Capture the cell that displays the provided text and extract its (X, Y) central coordinate. 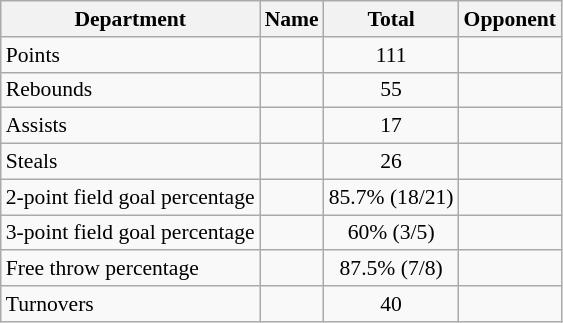
Rebounds (130, 90)
Steals (130, 162)
55 (392, 90)
40 (392, 304)
Opponent (510, 19)
87.5% (7/8) (392, 269)
60% (3/5) (392, 233)
Total (392, 19)
3-point field goal percentage (130, 233)
Points (130, 55)
Turnovers (130, 304)
Free throw percentage (130, 269)
Name (292, 19)
2-point field goal percentage (130, 197)
26 (392, 162)
Department (130, 19)
17 (392, 126)
85.7% (18/21) (392, 197)
111 (392, 55)
Assists (130, 126)
